Return the [x, y] coordinate for the center point of the cell that contains the specified text.  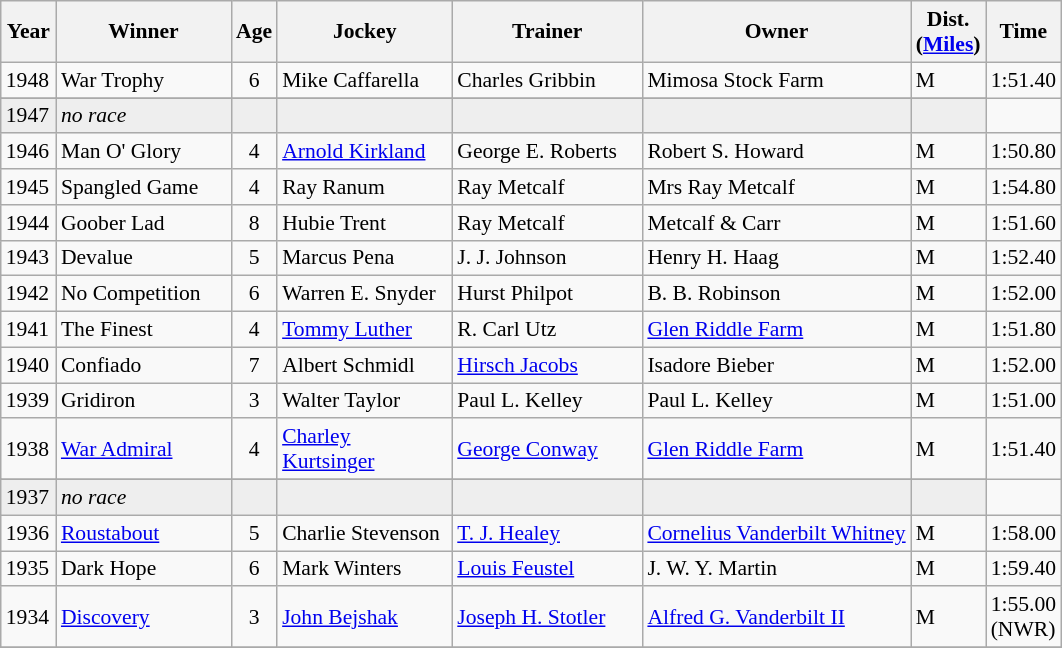
The Finest [144, 330]
1:51.60 [1024, 223]
Owner [776, 32]
1937 [28, 498]
Metcalf & Carr [776, 223]
1942 [28, 294]
1943 [28, 258]
Louis Feustel [547, 569]
Albert Schmidl [364, 365]
Joseph H. Stotler [547, 618]
1:52.40 [1024, 258]
Jockey [364, 32]
Trainer [547, 32]
Dist. (Miles) [948, 32]
George E. Roberts [547, 152]
1:55.00 (NWR) [1024, 618]
Warren E. Snyder [364, 294]
Man O' Glory [144, 152]
Roustabout [144, 533]
Year [28, 32]
1944 [28, 223]
Discovery [144, 618]
T. J. Healey [547, 533]
Charles Gribbin [547, 80]
Hubie Trent [364, 223]
George Conway [547, 450]
Mark Winters [364, 569]
1940 [28, 365]
1946 [28, 152]
No Competition [144, 294]
Mike Caffarella [364, 80]
Arnold Kirkland [364, 152]
Cornelius Vanderbilt Whitney [776, 533]
Spangled Game [144, 187]
War Admiral [144, 450]
Isadore Bieber [776, 365]
Goober Lad [144, 223]
1948 [28, 80]
Charley Kurtsinger [364, 450]
1936 [28, 533]
1:59.40 [1024, 569]
R. Carl Utz [547, 330]
Tommy Luther [364, 330]
Hurst Philpot [547, 294]
Ray Ranum [364, 187]
Henry H. Haag [776, 258]
J. W. Y. Martin [776, 569]
Walter Taylor [364, 401]
Devalue [144, 258]
1938 [28, 450]
Marcus Pena [364, 258]
1939 [28, 401]
1935 [28, 569]
Alfred G. Vanderbilt II [776, 618]
War Trophy [144, 80]
Hirsch Jacobs [547, 365]
Mimosa Stock Farm [776, 80]
Dark Hope [144, 569]
Charlie Stevenson [364, 533]
Confiado [144, 365]
1:54.80 [1024, 187]
John Bejshak [364, 618]
7 [254, 365]
Age [254, 32]
1934 [28, 618]
Mrs Ray Metcalf [776, 187]
1941 [28, 330]
1:58.00 [1024, 533]
8 [254, 223]
Time [1024, 32]
1947 [28, 116]
J. J. Johnson [547, 258]
1:50.80 [1024, 152]
1:51.80 [1024, 330]
Gridiron [144, 401]
1:51.00 [1024, 401]
Winner [144, 32]
Robert S. Howard [776, 152]
1945 [28, 187]
B. B. Robinson [776, 294]
